Return the (x, y) coordinate for the center point of the cell that contains the specified text.  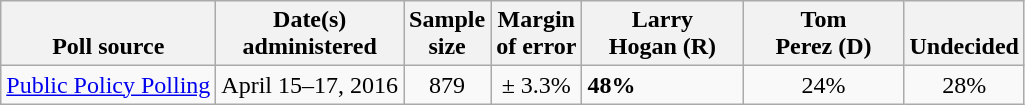
Marginof error (536, 34)
48% (662, 85)
April 15–17, 2016 (310, 85)
24% (824, 85)
Poll source (108, 34)
28% (964, 85)
± 3.3% (536, 85)
Public Policy Polling (108, 85)
Date(s)administered (310, 34)
Samplesize (448, 34)
879 (448, 85)
Undecided (964, 34)
TomPerez (D) (824, 34)
LarryHogan (R) (662, 34)
